Identify which cell holds the provided text, then report its (X, Y) central coordinate. 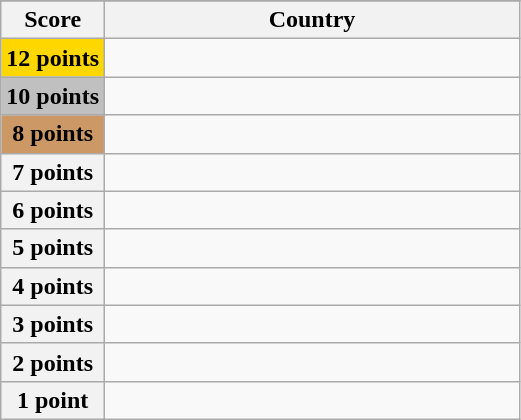
6 points (53, 210)
2 points (53, 362)
10 points (53, 96)
1 point (53, 400)
7 points (53, 172)
Score (53, 20)
4 points (53, 286)
12 points (53, 58)
Country (312, 20)
5 points (53, 248)
8 points (53, 134)
3 points (53, 324)
